Scan for the cell matching the given text and deliver its [x, y] coordinate at center. 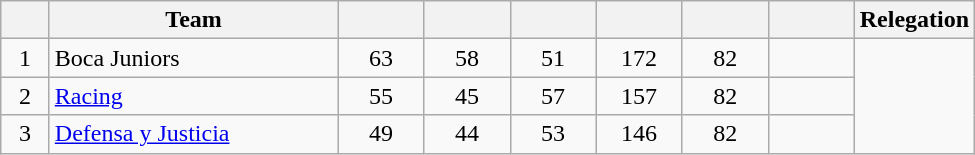
53 [553, 134]
146 [639, 134]
Boca Juniors [194, 58]
57 [553, 96]
Relegation [914, 20]
44 [467, 134]
Racing [194, 96]
Team [194, 20]
58 [467, 58]
1 [26, 58]
Defensa y Justicia [194, 134]
63 [381, 58]
3 [26, 134]
172 [639, 58]
55 [381, 96]
157 [639, 96]
45 [467, 96]
51 [553, 58]
2 [26, 96]
49 [381, 134]
